Scan for the cell matching the given text and deliver its (x, y) coordinate at center. 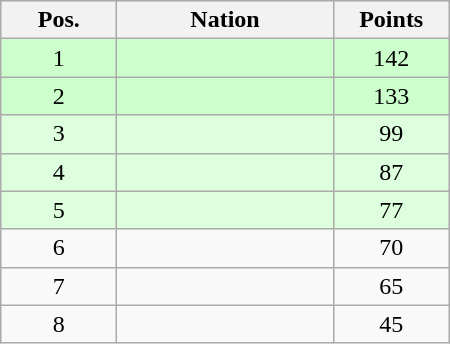
70 (391, 248)
Pos. (59, 20)
45 (391, 324)
7 (59, 286)
65 (391, 286)
1 (59, 58)
3 (59, 134)
99 (391, 134)
6 (59, 248)
133 (391, 96)
4 (59, 172)
142 (391, 58)
2 (59, 96)
5 (59, 210)
Nation (225, 20)
Points (391, 20)
77 (391, 210)
8 (59, 324)
87 (391, 172)
